Identify which cell holds the provided text, then report its [X, Y] central coordinate. 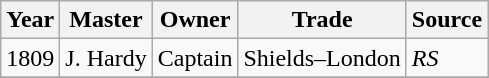
Shields–London [322, 58]
1809 [30, 58]
Captain [195, 58]
Year [30, 20]
Source [446, 20]
Owner [195, 20]
RS [446, 58]
Trade [322, 20]
Master [106, 20]
J. Hardy [106, 58]
